Return the [X, Y] coordinate for the center point of the cell that contains the specified text.  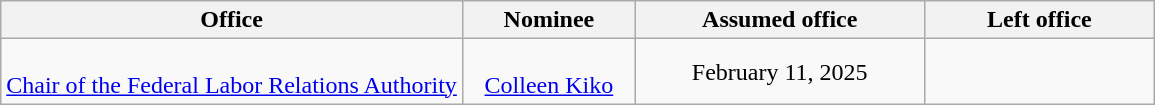
Colleen Kiko [548, 72]
Assumed office [780, 20]
Nominee [548, 20]
February 11, 2025 [780, 72]
Chair of the Federal Labor Relations Authority [232, 72]
Office [232, 20]
Left office [1040, 20]
